Extract the [X, Y] coordinate from the center of the cell holding the provided text.  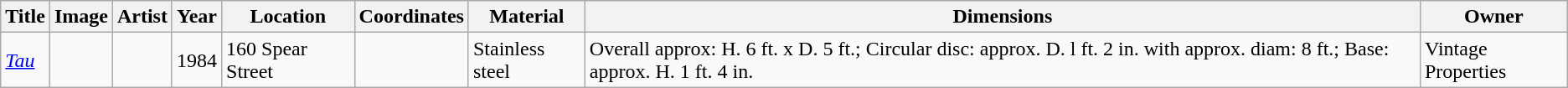
Dimensions [1002, 17]
Coordinates [411, 17]
Material [526, 17]
160 Spear Street [288, 60]
1984 [196, 60]
Overall approx: H. 6 ft. x D. 5 ft.; Circular disc: approx. D. l ft. 2 in. with approx. diam: 8 ft.; Base: approx. H. 1 ft. 4 in. [1002, 60]
Image [80, 17]
Artist [142, 17]
Year [196, 17]
Title [25, 17]
Location [288, 17]
Owner [1493, 17]
Vintage Properties [1493, 60]
Tau [25, 60]
Stainless steel [526, 60]
